Return the [X, Y] coordinate for the center point of the cell that contains the specified text.  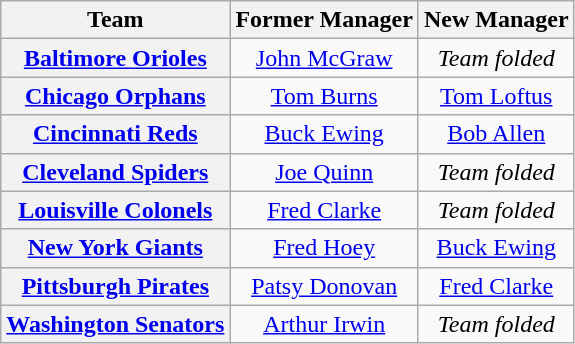
Washington Senators [116, 324]
Pittsburgh Pirates [116, 286]
Fred Hoey [324, 248]
Arthur Irwin [324, 324]
Louisville Colonels [116, 210]
New York Giants [116, 248]
Joe Quinn [324, 172]
Cincinnati Reds [116, 134]
Tom Burns [324, 96]
John McGraw [324, 58]
New Manager [496, 20]
Former Manager [324, 20]
Chicago Orphans [116, 96]
Tom Loftus [496, 96]
Bob Allen [496, 134]
Baltimore Orioles [116, 58]
Team [116, 20]
Cleveland Spiders [116, 172]
Patsy Donovan [324, 286]
